Locate the cell with the specified text and output its (X, Y) center coordinate. 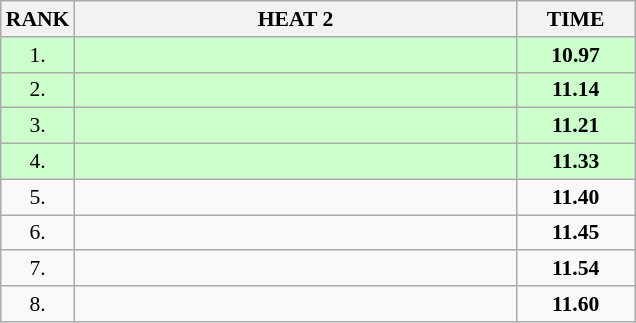
1. (38, 55)
11.21 (576, 126)
TIME (576, 19)
11.60 (576, 304)
11.54 (576, 269)
HEAT 2 (295, 19)
6. (38, 233)
3. (38, 126)
7. (38, 269)
11.40 (576, 197)
10.97 (576, 55)
11.33 (576, 162)
5. (38, 197)
11.14 (576, 90)
11.45 (576, 233)
4. (38, 162)
RANK (38, 19)
2. (38, 90)
8. (38, 304)
